From the cell containing the given text, extract its center point as (X, Y) coordinate. 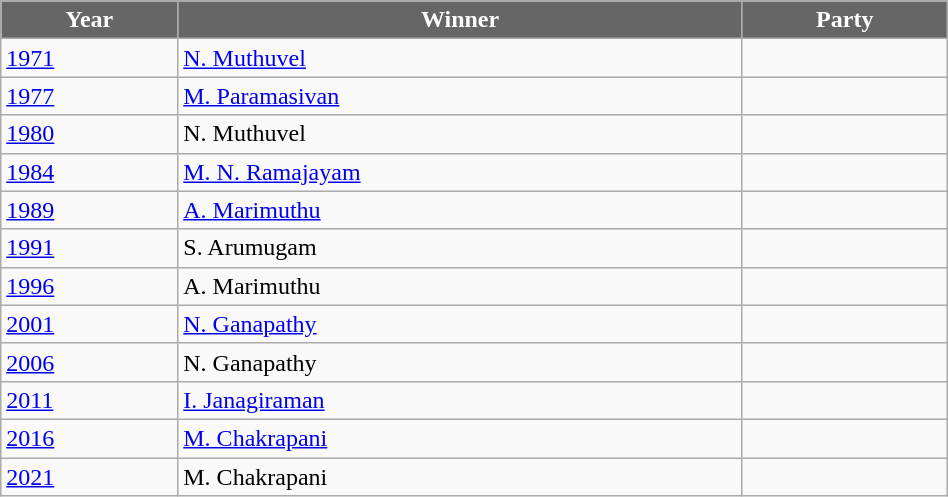
1989 (90, 210)
M. Paramasivan (460, 96)
1984 (90, 172)
1991 (90, 248)
1977 (90, 96)
1971 (90, 58)
1980 (90, 134)
Party (844, 20)
M. N. Ramajayam (460, 172)
2006 (90, 362)
2001 (90, 324)
Winner (460, 20)
1996 (90, 286)
2011 (90, 400)
Year (90, 20)
S. Arumugam (460, 248)
2021 (90, 477)
I. Janagiraman (460, 400)
2016 (90, 438)
